Search for the cell housing the specified text and yield its (x, y) center coordinate. 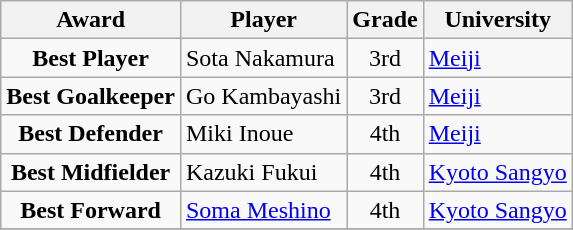
Best Goalkeeper (91, 96)
Best Defender (91, 134)
Go Kambayashi (263, 96)
Miki Inoue (263, 134)
Kazuki Fukui (263, 172)
Award (91, 20)
Best Forward (91, 210)
Player (263, 20)
Soma Meshino (263, 210)
Best Player (91, 58)
Sota Nakamura (263, 58)
Grade (385, 20)
Best Midfielder (91, 172)
University (498, 20)
